Detect which cell encompasses the target text, then output its (x, y) center coordinate. 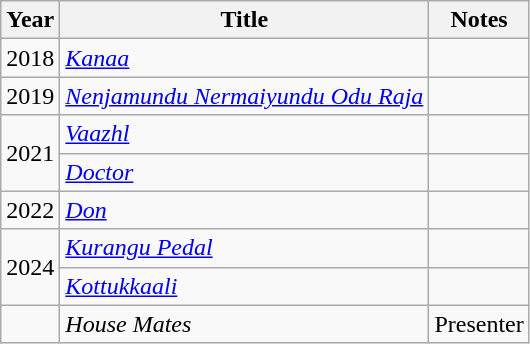
2022 (30, 210)
2021 (30, 153)
2018 (30, 58)
Kanaa (244, 58)
Kurangu Pedal (244, 248)
Nenjamundu Nermaiyundu Odu Raja (244, 96)
2019 (30, 96)
Don (244, 210)
House Mates (244, 324)
Title (244, 20)
2024 (30, 267)
Doctor (244, 172)
Notes (479, 20)
Year (30, 20)
Kottukkaali (244, 286)
Presenter (479, 324)
Vaazhl (244, 134)
